Identify which cell holds the provided text, then report its [X, Y] central coordinate. 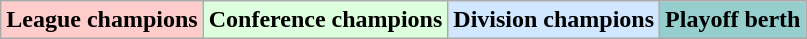
Conference champions [326, 20]
Division champions [554, 20]
Playoff berth [733, 20]
League champions [102, 20]
